Provide the [x, y] coordinate of the cell's center where the given text is located.  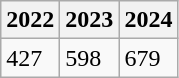
427 [30, 58]
2023 [90, 20]
679 [148, 58]
598 [90, 58]
2024 [148, 20]
2022 [30, 20]
